Identify which cell holds the provided text, then report its [X, Y] central coordinate. 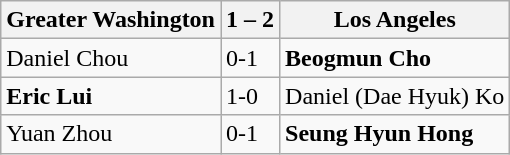
Daniel (Dae Hyuk) Ko [395, 96]
Seung Hyun Hong [395, 134]
Eric Lui [111, 96]
Los Angeles [395, 20]
1 – 2 [250, 20]
Yuan Zhou [111, 134]
Daniel Chou [111, 58]
Beogmun Cho [395, 58]
Greater Washington [111, 20]
1-0 [250, 96]
